Search for the cell housing the specified text and yield its (x, y) center coordinate. 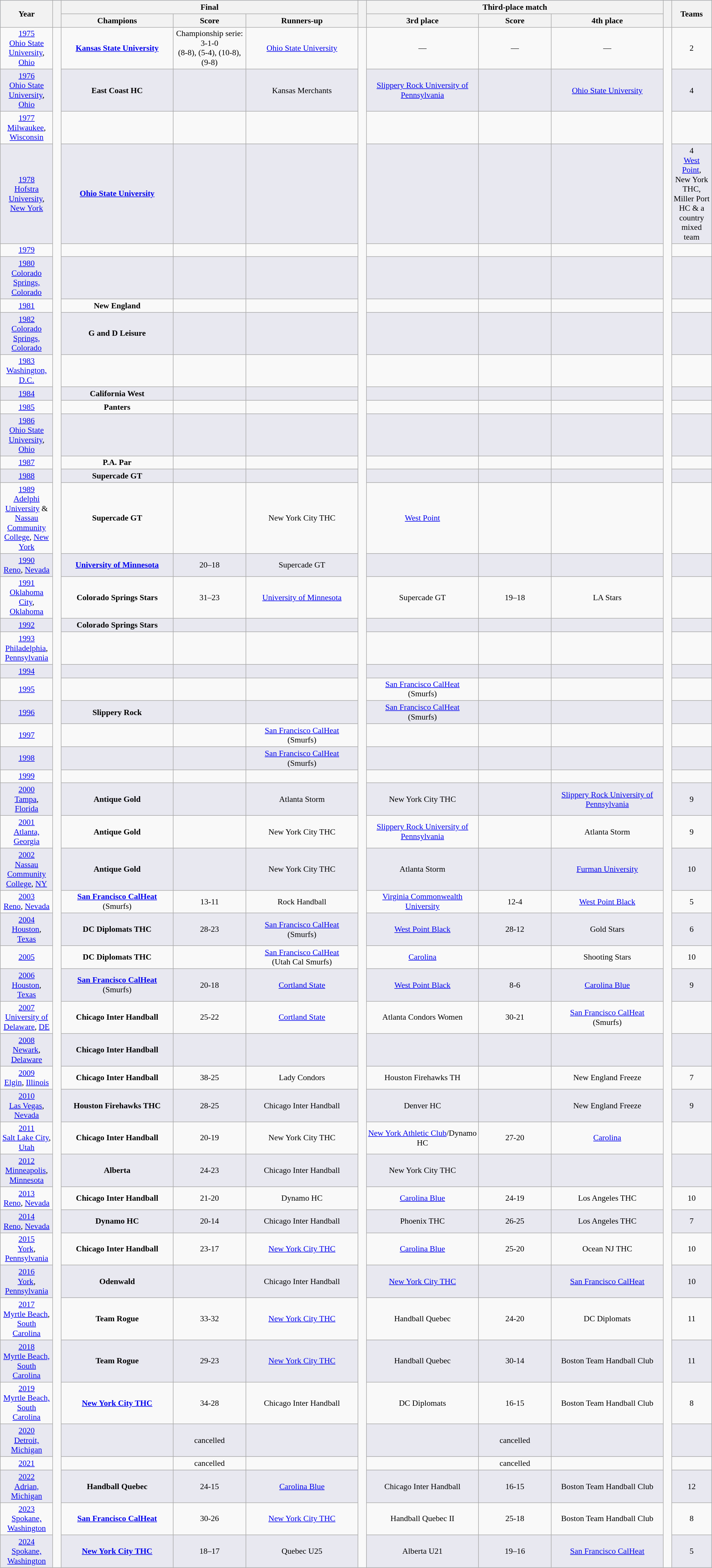
1980Colorado Springs, Colorado (27, 278)
2014Reno, Nevada (27, 1221)
West Point (422, 518)
Third-place match (515, 7)
Ocean NJ THC (607, 1249)
Rock Handball (302, 901)
25-20 (515, 1249)
28-12 (515, 930)
Gold Stars (607, 930)
28-23 (210, 930)
2022Adrian, Michigan (27, 1487)
28-25 (210, 1106)
1988 (27, 476)
2012Minneapolis, Minnesota (27, 1171)
2016York, Pennsylvania (27, 1281)
2001Atlanta, Georgia (27, 832)
Alberta U21 (422, 1552)
2 (692, 48)
2004Houston, Texas (27, 930)
Lady Condors (302, 1078)
1991Oklahoma City, Oklahoma (27, 598)
6 (692, 930)
G and D Leisure (117, 334)
1998 (27, 758)
Runners-up (302, 21)
24-19 (515, 1198)
2017Myrtle Beach, South Carolina (27, 1319)
20-19 (210, 1138)
Houston Firehawks TH (422, 1078)
Furman University (607, 869)
20-18 (210, 985)
Virginia Commonwealth University (422, 901)
1994 (27, 671)
2011Salt Lake City, Utah (27, 1138)
Phoenix THC (422, 1221)
2018Myrtle Beach, South Carolina (27, 1361)
Alberta (117, 1171)
2015York, Pennsylvania (27, 1249)
30-26 (210, 1519)
Slippery Rock (117, 712)
2024Spokane, Washington (27, 1552)
34-28 (210, 1403)
20-14 (210, 1221)
Denver HC (422, 1106)
12 (692, 1487)
2000Tampa, Florida (27, 799)
21-20 (210, 1198)
25-18 (515, 1519)
1976Ohio State University, Ohio (27, 91)
19–16 (515, 1552)
2019Myrtle Beach, South Carolina (27, 1403)
24-20 (515, 1319)
Atlanta Condors Women (422, 1018)
Odenwald (117, 1281)
2003Reno, Nevada (27, 901)
P.A. Par (117, 463)
1990Reno, Nevada (27, 565)
1978Hofstra University, New York (27, 194)
1981 (27, 306)
4th place (607, 21)
California West (117, 394)
29-23 (210, 1361)
3rd place (422, 21)
1992 (27, 625)
30-14 (515, 1361)
23-17 (210, 1249)
Year (27, 14)
1975Ohio State University, Ohio (27, 48)
1985 (27, 407)
2008Newark, Delaware (27, 1050)
2007University of Delaware, DE (27, 1018)
1987 (27, 463)
1984 (27, 394)
Handball Quebec II (422, 1519)
Shooting Stars (607, 957)
Teams (692, 14)
2002Nassau Community College, NY (27, 869)
Quebec U25 (302, 1552)
1997 (27, 735)
38-25 (210, 1078)
2021 (27, 1464)
Kansas State University (117, 48)
24-15 (210, 1487)
8-6 (515, 985)
2020Detroit, Michigan (27, 1441)
2010Las Vegas, Nevada (27, 1106)
27-20 (515, 1138)
Championship serie: 3-1-0(8-8), (5-4), (10-8), (9-8) (210, 48)
Kansas Merchants (302, 91)
2009Elgin, Illinois (27, 1078)
2005 (27, 957)
1983Washington, D.C. (27, 371)
26-25 (515, 1221)
1982Colorado Springs, Colorado (27, 334)
New England (117, 306)
13-11 (210, 901)
1995 (27, 690)
2023Spokane, Washington (27, 1519)
1977Milwaukee, Wisconsin (27, 128)
1986Ohio State University, Ohio (27, 435)
18–17 (210, 1552)
LA Stars (607, 598)
4West Point, New York THC, Miller Port HC & a country mixed team (692, 194)
East Coast HC (117, 91)
New York Athletic Club/Dynamo HC (422, 1138)
2013Reno, Nevada (27, 1198)
1979 (27, 250)
20–18 (210, 565)
Final (210, 7)
33-32 (210, 1319)
1996 (27, 712)
Houston Firehawks THC (117, 1106)
1989Adelphi University & Nassau Community College, New York (27, 518)
12-4 (515, 901)
24-23 (210, 1171)
1999 (27, 776)
1993Philadelphia, Pennsylvania (27, 648)
Champions (117, 21)
31–23 (210, 598)
San Francisco CalHeat(Utah Cal Smurfs) (302, 957)
Panters (117, 407)
30-21 (515, 1018)
25-22 (210, 1018)
4 (692, 91)
2006Houston, Texas (27, 985)
19–18 (515, 598)
